Return the [x, y] coordinate for the center point of the cell that contains the specified text.  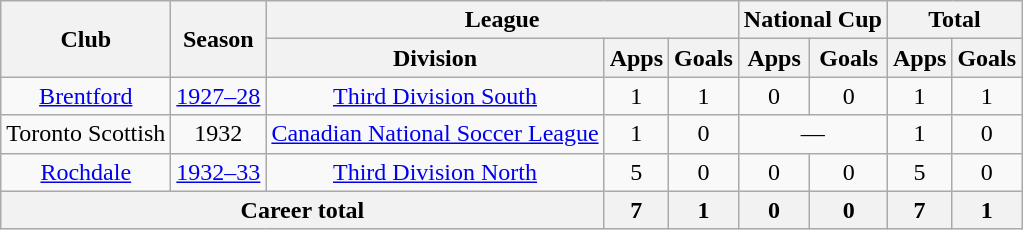
Canadian National Soccer League [435, 134]
— [812, 134]
National Cup [812, 20]
Brentford [86, 96]
1932–33 [218, 172]
Third Division South [435, 96]
Season [218, 39]
Division [435, 58]
Toronto Scottish [86, 134]
Rochdale [86, 172]
1927–28 [218, 96]
League [502, 20]
1932 [218, 134]
Career total [302, 210]
Third Division North [435, 172]
Total [954, 20]
Club [86, 39]
